Output the [X, Y] coordinate of the center of the cell containing the given text.  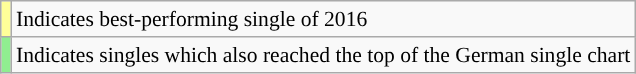
Indicates best-performing single of 2016 [324, 19]
Indicates singles which also reached the top of the German single chart [324, 55]
